Return the [x, y] coordinate for the center point of the cell that contains the specified text.  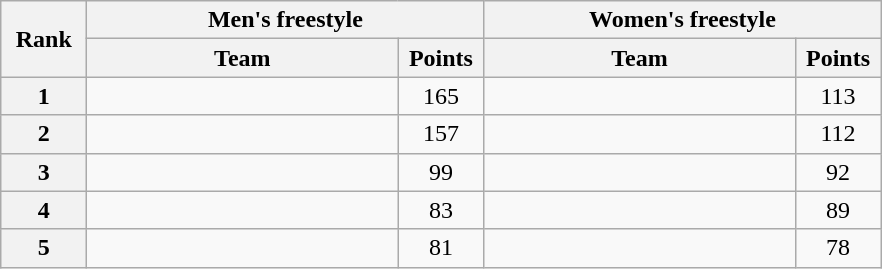
99 [441, 172]
89 [838, 210]
92 [838, 172]
81 [441, 248]
Men's freestyle [286, 20]
5 [44, 248]
1 [44, 96]
78 [838, 248]
157 [441, 134]
Rank [44, 39]
Women's freestyle [682, 20]
112 [838, 134]
3 [44, 172]
4 [44, 210]
2 [44, 134]
83 [441, 210]
165 [441, 96]
113 [838, 96]
